For the text-containing cell, return its midpoint in [X, Y] coordinate format. 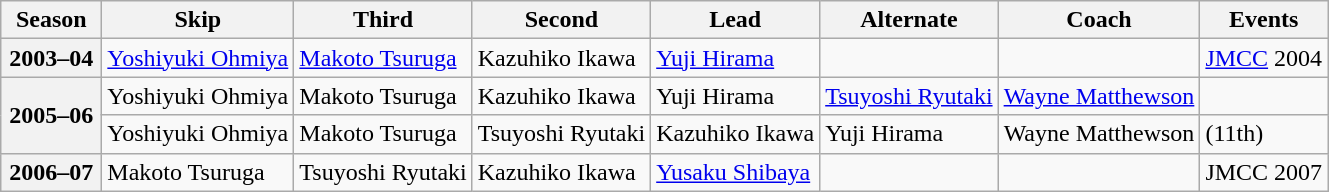
2003–04 [52, 58]
Yusaku Shibaya [736, 172]
2005–06 [52, 115]
JMCC 2007 [1264, 172]
Season [52, 20]
Lead [736, 20]
Alternate [909, 20]
Skip [198, 20]
JMCC 2004 [1264, 58]
Third [383, 20]
Second [561, 20]
2006–07 [52, 172]
Coach [1099, 20]
Events [1264, 20]
(11th) [1264, 134]
